Extract the (X, Y) coordinate from the center of the cell holding the provided text.  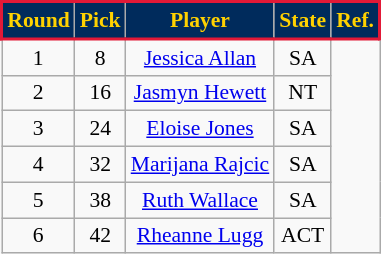
Ruth Wallace (200, 200)
Rheanne Lugg (200, 236)
Player (200, 20)
5 (38, 200)
4 (38, 165)
38 (100, 200)
Jessica Allan (200, 57)
32 (100, 165)
24 (100, 129)
Pick (100, 20)
2 (38, 93)
8 (100, 57)
1 (38, 57)
Jasmyn Hewett (200, 93)
42 (100, 236)
Round (38, 20)
Ref. (356, 20)
Marijana Rajcic (200, 165)
Eloise Jones (200, 129)
State (302, 20)
6 (38, 236)
3 (38, 129)
NT (302, 93)
16 (100, 93)
ACT (302, 236)
